Find where the given text appears and provide that cell's center as (x, y) coordinate. 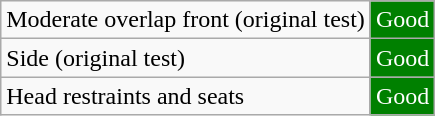
Side (original test) (186, 58)
Moderate overlap front (original test) (186, 20)
Head restraints and seats (186, 96)
